Output the (X, Y) coordinate of the center of the cell containing the given text.  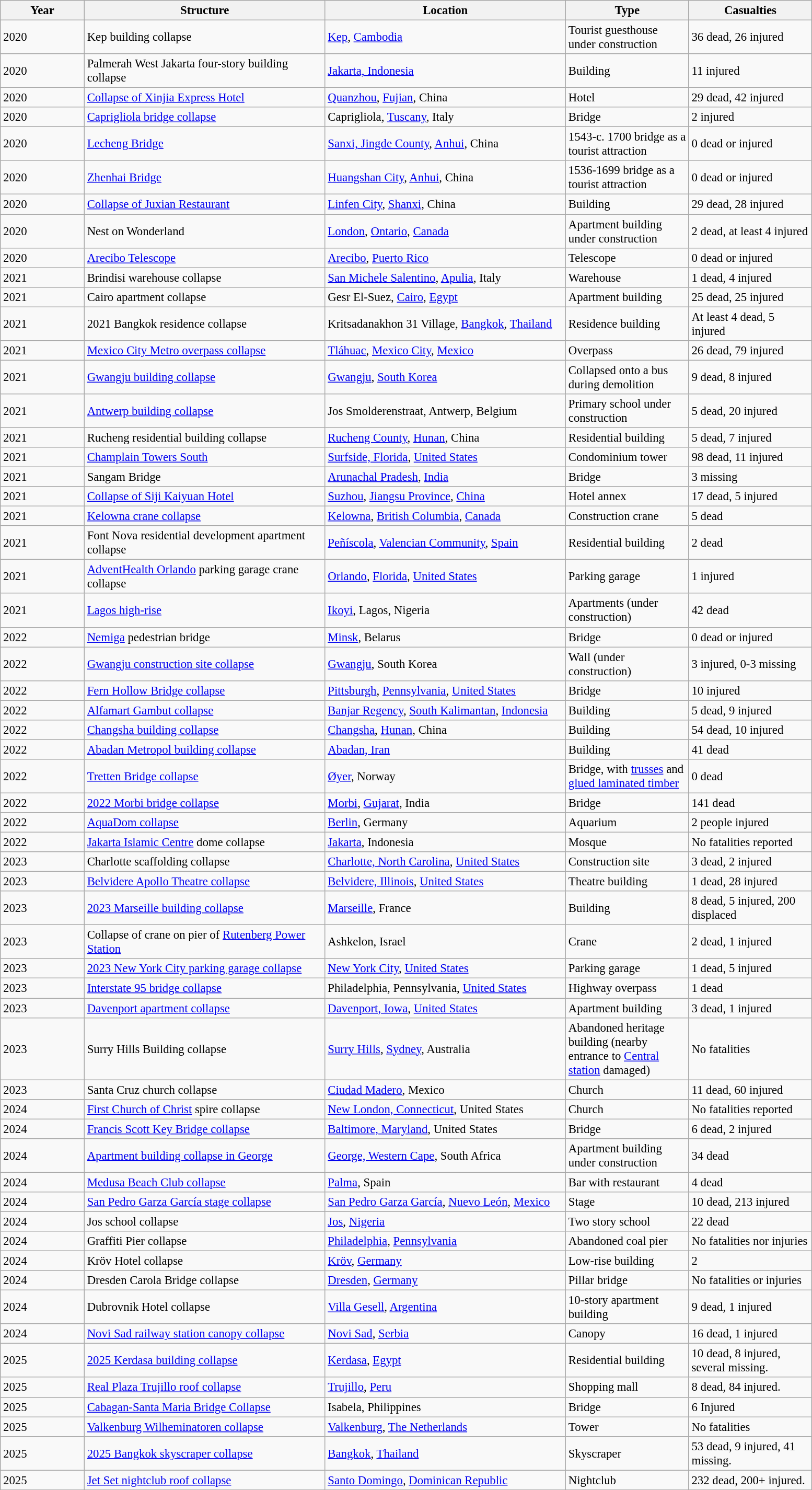
2 dead, at least 4 injured (750, 231)
Ciudad Madero, Mexico (445, 1090)
Arunachal Pradesh, India (445, 477)
Bar with restaurant (628, 1182)
Hotel annex (628, 496)
Primary school under construction (628, 411)
Fern Hollow Bridge collapse (205, 690)
2022 Morbi bridge collapse (205, 803)
Santo Domingo, Dominican Republic (445, 1480)
Abandoned coal pier (628, 1241)
3 dead, 2 injured (750, 862)
Isabela, Philippines (445, 1407)
Valkenburg Wilheminatoren collapse (205, 1427)
54 dead, 10 injured (750, 730)
41 dead (750, 749)
Trujillo, Peru (445, 1388)
Kelowna crane collapse (205, 516)
Quanzhou, Fujian, China (445, 98)
29 dead, 28 injured (750, 204)
1536-1699 bridge as a tourist attraction (628, 178)
Suzhou, Jiangsu Province, China (445, 496)
Real Plaza Trujillo roof collapse (205, 1388)
Collapse of Xinjia Express Hotel (205, 98)
Highway overpass (628, 988)
Tourist guesthouse under construction (628, 38)
Bridge, with trusses and glued laminated timber (628, 777)
Changsha, Hunan, China (445, 730)
AdventHealth Orlando parking garage crane collapse (205, 577)
Ikoyi, Lagos, Nigeria (445, 610)
Belvidere Apollo Theatre collapse (205, 882)
3 missing (750, 477)
Telescope (628, 258)
9 dead, 1 injured (750, 1308)
Apartment building collapse in George (205, 1156)
8 dead, 5 injured, 200 displaced (750, 908)
Bangkok, Thailand (445, 1453)
Linfen City, Shanxi, China (445, 204)
Collapsed onto a bus during demolition (628, 377)
New York City, United States (445, 968)
Davenport, Iowa, United States (445, 1008)
Nest on Wonderland (205, 231)
3 injured, 0-3 missing (750, 664)
Jos, Nigeria (445, 1221)
Sanxi, Jingde County, Anhui, China (445, 144)
2 injured (750, 117)
Collapse of crane on pier of Rutenberg Power Station (205, 942)
9 dead, 8 injured (750, 377)
Construction crane (628, 516)
Tower (628, 1427)
53 dead, 9 injured, 41 missing. (750, 1453)
11 dead, 60 injured (750, 1090)
11 injured (750, 71)
Theatre building (628, 882)
Location (445, 10)
Aquarium (628, 823)
Gesr El-Suez, Cairo, Egypt (445, 297)
Øyer, Norway (445, 777)
Kröv Hotel collapse (205, 1261)
1 dead, 5 injured (750, 968)
Surry Hills Building collapse (205, 1048)
Low-rise building (628, 1261)
1543-c. 1700 bridge as a tourist attraction (628, 144)
Novi Sad railway station canopy collapse (205, 1334)
1 dead, 4 injured (750, 278)
Shopping mall (628, 1388)
Warehouse (628, 278)
Arecibo Telescope (205, 258)
Marseille, France (445, 908)
Alfamart Gambut collapse (205, 710)
Arecibo, Puerto Rico (445, 258)
Crane (628, 942)
Jet Set nightclub roof collapse (205, 1480)
232 dead, 200+ injured. (750, 1480)
Pittsburgh, Pennsylvania, United States (445, 690)
Baltimore, Maryland, United States (445, 1129)
Apartments (under construction) (628, 610)
3 dead, 1 injured (750, 1008)
Nemiga pedestrian bridge (205, 637)
4 dead (750, 1182)
Caprigliola, Tuscany, Italy (445, 117)
Kelowna, British Columbia, Canada (445, 516)
Medusa Beach Club collapse (205, 1182)
2 dead, 1 injured (750, 942)
Jos school collapse (205, 1221)
Collapse of Siji Kaiyuan Hotel (205, 496)
Orlando, Florida, United States (445, 577)
Tretten Bridge collapse (205, 777)
Morbi, Gujarat, India (445, 803)
At least 4 dead, 5 injured (750, 324)
Abadan Metropol building collapse (205, 749)
No fatalities nor injuries (750, 1241)
5 dead (750, 516)
Surfside, Florida, United States (445, 457)
AquaDom collapse (205, 823)
Jakarta Islamic Centre dome collapse (205, 842)
Structure (205, 10)
36 dead, 26 injured (750, 38)
29 dead, 42 injured (750, 98)
2023 Marseille building collapse (205, 908)
Brindisi warehouse collapse (205, 278)
141 dead (750, 803)
1 dead (750, 988)
Francis Scott Key Bridge collapse (205, 1129)
Champlain Towers South (205, 457)
Charlotte, North Carolina, United States (445, 862)
Philadelphia, Pennsylvania (445, 1241)
10 dead, 213 injured (750, 1202)
Collapse of Juxian Restaurant (205, 204)
Lecheng Bridge (205, 144)
Abadan, Iran (445, 749)
Dresden, Germany (445, 1280)
Cairo apartment collapse (205, 297)
Hotel (628, 98)
16 dead, 1 injured (750, 1334)
Zhenhai Bridge (205, 178)
Stage (628, 1202)
Mosque (628, 842)
First Church of Christ spire collapse (205, 1109)
Berlin, Germany (445, 823)
Type (628, 10)
5 dead, 20 injured (750, 411)
Santa Cruz church collapse (205, 1090)
Novi Sad, Serbia (445, 1334)
Dresden Carola Bridge collapse (205, 1280)
George, Western Cape, South Africa (445, 1156)
Minsk, Belarus (445, 637)
Palma, Spain (445, 1182)
Interstate 95 bridge collapse (205, 988)
2 (750, 1261)
Cabagan-Santa Maria Bridge Collapse (205, 1407)
17 dead, 5 injured (750, 496)
Overpass (628, 351)
Kritsadanakhon 31 Village, Bangkok, Thailand (445, 324)
Davenport apartment collapse (205, 1008)
Philadelphia, Pennsylvania, United States (445, 988)
Antwerp building collapse (205, 411)
2023 New York City parking garage collapse (205, 968)
Gwangju building collapse (205, 377)
Valkenburg, The Netherlands (445, 1427)
Nightclub (628, 1480)
Gwangju construction site collapse (205, 664)
Charlotte scaffolding collapse (205, 862)
Construction site (628, 862)
London, Ontario, Canada (445, 231)
98 dead, 11 injured (750, 457)
2025 Kerdasa building collapse (205, 1361)
San Pedro Garza García stage collapse (205, 1202)
2 dead (750, 542)
Kep, Cambodia (445, 38)
Skyscraper (628, 1453)
Palmerah West Jakarta four-story building collapse (205, 71)
34 dead (750, 1156)
Canopy (628, 1334)
42 dead (750, 610)
5 dead, 7 injured (750, 437)
No fatalities or injuries (750, 1280)
26 dead, 79 injured (750, 351)
Condominium tower (628, 457)
Font Nova residential development apartment collapse (205, 542)
2025 Bangkok skyscraper collapse (205, 1453)
Changsha building collapse (205, 730)
Residence building (628, 324)
Kröv, Germany (445, 1261)
Mexico City Metro overpass collapse (205, 351)
0 dead (750, 777)
1 injured (750, 577)
New London, Connecticut, United States (445, 1109)
25 dead, 25 injured (750, 297)
Villa Gesell, Argentina (445, 1308)
5 dead, 9 injured (750, 710)
Kep building collapse (205, 38)
Abandoned heritage building (nearby entrance to Central station damaged) (628, 1048)
Huangshan City, Anhui, China (445, 178)
Peñíscola, Valencian Community, Spain (445, 542)
10 injured (750, 690)
Casualties (750, 10)
Wall (under construction) (628, 664)
Tláhuac, Mexico City, Mexico (445, 351)
8 dead, 84 injured. (750, 1388)
10-story apartment building (628, 1308)
6 dead, 2 injured (750, 1129)
Year (43, 10)
Dubrovnik Hotel collapse (205, 1308)
Two story school (628, 1221)
Caprigliola bridge collapse (205, 117)
Ashkelon, Israel (445, 942)
22 dead (750, 1221)
Banjar Regency, South Kalimantan, Indonesia (445, 710)
10 dead, 8 injured, several missing. (750, 1361)
2021 Bangkok residence collapse (205, 324)
Sangam Bridge (205, 477)
Surry Hills, Sydney, Australia (445, 1048)
Rucheng residential building collapse (205, 437)
San Michele Salentino, Apulia, Italy (445, 278)
6 Injured (750, 1407)
Pillar bridge (628, 1280)
1 dead, 28 injured (750, 882)
Kerdasa, Egypt (445, 1361)
Rucheng County, Hunan, China (445, 437)
San Pedro Garza García, Nuevo León, Mexico (445, 1202)
2 people injured (750, 823)
Lagos high-rise (205, 610)
Jos Smolderenstraat, Antwerp, Belgium (445, 411)
Graffiti Pier collapse (205, 1241)
Belvidere, Illinois, United States (445, 882)
